Provide the [x, y] coordinate of the cell's center where the given text is located.  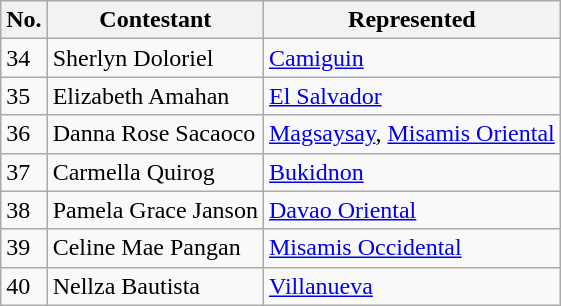
40 [24, 286]
Davao Oriental [412, 210]
Magsaysay, Misamis Oriental [412, 134]
Bukidnon [412, 172]
Contestant [155, 20]
El Salvador [412, 96]
Carmella Quirog [155, 172]
No. [24, 20]
Camiguin [412, 58]
Sherlyn Doloriel [155, 58]
Villanueva [412, 286]
Danna Rose Sacaoco [155, 134]
37 [24, 172]
Misamis Occidental [412, 248]
34 [24, 58]
Represented [412, 20]
Pamela Grace Janson [155, 210]
Elizabeth Amahan [155, 96]
38 [24, 210]
Celine Mae Pangan [155, 248]
35 [24, 96]
Nellza Bautista [155, 286]
39 [24, 248]
36 [24, 134]
